Detect which cell encompasses the target text, then output its (X, Y) center coordinate. 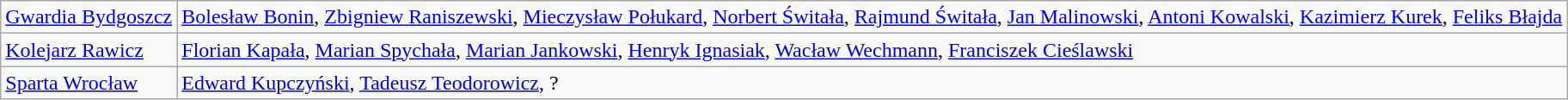
Florian Kapała, Marian Spychała, Marian Jankowski, Henryk Ignasiak, Wacław Wechmann, Franciszek Cieślawski (872, 50)
Edward Kupczyński, Tadeusz Teodorowicz, ? (872, 83)
Kolejarz Rawicz (89, 50)
Sparta Wrocław (89, 83)
Gwardia Bydgoszcz (89, 17)
